Return the (X, Y) coordinate for the center point of the cell that contains the specified text.  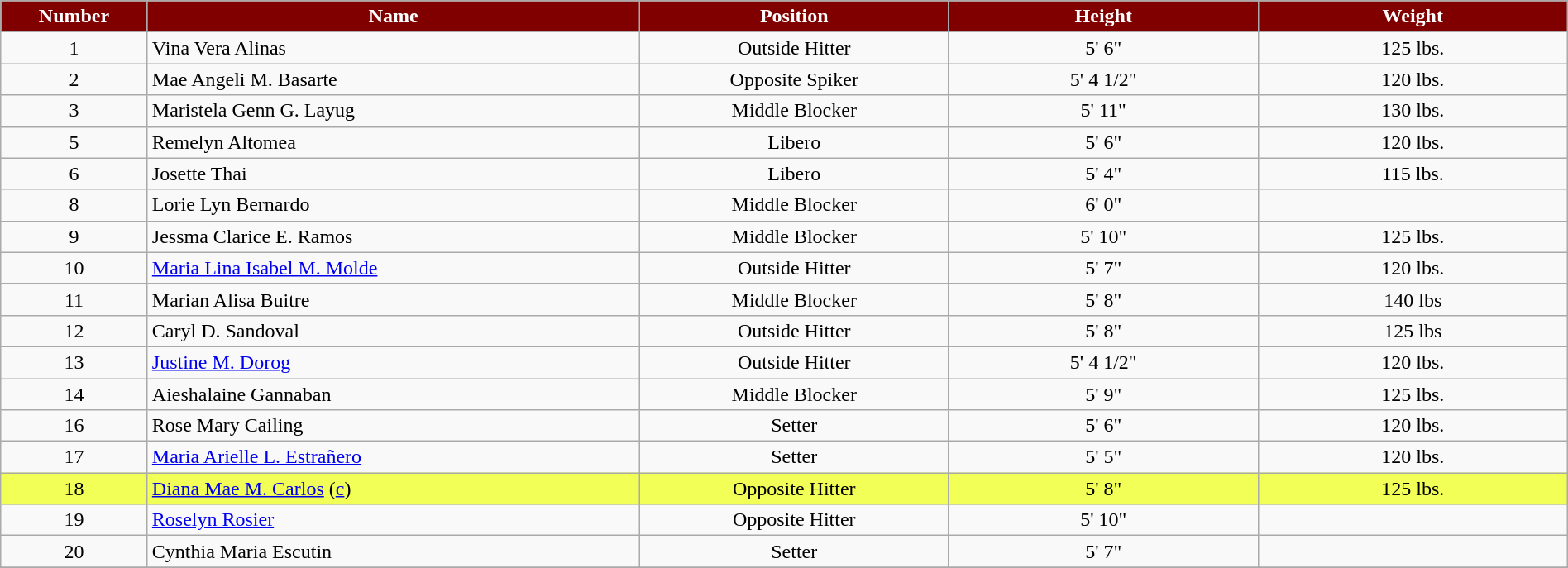
Position (794, 17)
5' 9" (1103, 394)
Weight (1413, 17)
Aieshalaine Gannaban (394, 394)
Maria Arielle L. Estrañero (394, 457)
2 (74, 79)
Maristela Genn G. Layug (394, 111)
12 (74, 331)
Maria Lina Isabel M. Molde (394, 268)
5 (74, 142)
Josette Thai (394, 174)
17 (74, 457)
5' 11" (1103, 111)
Remelyn Altomea (394, 142)
Opposite Spiker (794, 79)
Name (394, 17)
140 lbs (1413, 299)
115 lbs. (1413, 174)
14 (74, 394)
9 (74, 236)
Cynthia Maria Escutin (394, 551)
Height (1103, 17)
3 (74, 111)
5' 5" (1103, 457)
Jessma Clarice E. Ramos (394, 236)
13 (74, 362)
Lorie Lyn Bernardo (394, 205)
Caryl D. Sandoval (394, 331)
1 (74, 48)
8 (74, 205)
Mae Angeli M. Basarte (394, 79)
6 (74, 174)
5' 4" (1103, 174)
18 (74, 489)
Rose Mary Cailing (394, 426)
16 (74, 426)
Justine M. Dorog (394, 362)
Diana Mae M. Carlos (c) (394, 489)
19 (74, 520)
Marian Alisa Buitre (394, 299)
125 lbs (1413, 331)
11 (74, 299)
6' 0" (1103, 205)
20 (74, 551)
10 (74, 268)
Number (74, 17)
Roselyn Rosier (394, 520)
Vina Vera Alinas (394, 48)
130 lbs. (1413, 111)
